Scan for the cell matching the given text and deliver its (x, y) coordinate at center. 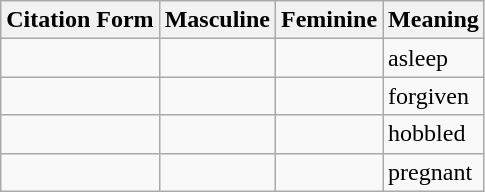
pregnant (434, 172)
Feminine (330, 20)
Citation Form (80, 20)
forgiven (434, 96)
Meaning (434, 20)
hobbled (434, 134)
Masculine (217, 20)
asleep (434, 58)
